Output the (X, Y) coordinate of the center of the cell containing the given text.  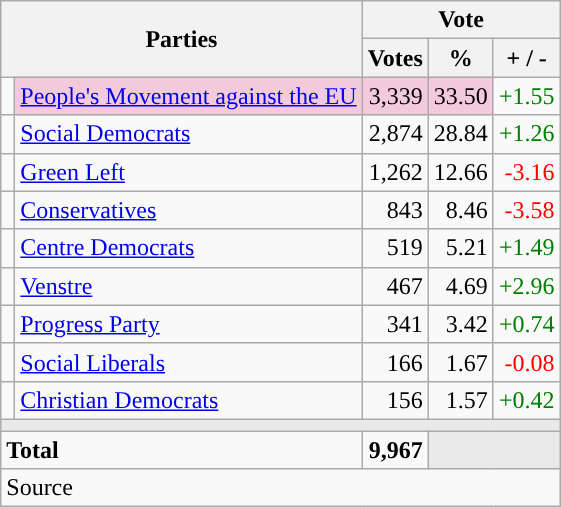
519 (395, 248)
% (460, 58)
28.84 (460, 134)
Total (182, 449)
-3.16 (526, 172)
Social Liberals (188, 362)
Venstre (188, 286)
Centre Democrats (188, 248)
Votes (395, 58)
3,339 (395, 96)
12.66 (460, 172)
33.50 (460, 96)
4.69 (460, 286)
1,262 (395, 172)
+2.96 (526, 286)
8.46 (460, 210)
1.57 (460, 400)
Parties (182, 39)
166 (395, 362)
-3.58 (526, 210)
Progress Party (188, 324)
467 (395, 286)
2,874 (395, 134)
-0.08 (526, 362)
+1.49 (526, 248)
Social Democrats (188, 134)
Vote (461, 20)
341 (395, 324)
Conservatives (188, 210)
People's Movement against the EU (188, 96)
+ / - (526, 58)
Christian Democrats (188, 400)
5.21 (460, 248)
1.67 (460, 362)
+0.74 (526, 324)
Source (280, 488)
9,967 (395, 449)
3.42 (460, 324)
+0.42 (526, 400)
+1.26 (526, 134)
Green Left (188, 172)
843 (395, 210)
+1.55 (526, 96)
156 (395, 400)
